From the cell containing the given text, extract its center point as (x, y) coordinate. 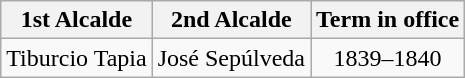
1st Alcalde (76, 20)
Tiburcio Tapia (76, 58)
Term in office (387, 20)
1839–1840 (387, 58)
2nd Alcalde (231, 20)
José Sepúlveda (231, 58)
